Scan for the cell matching the given text and deliver its (X, Y) coordinate at center. 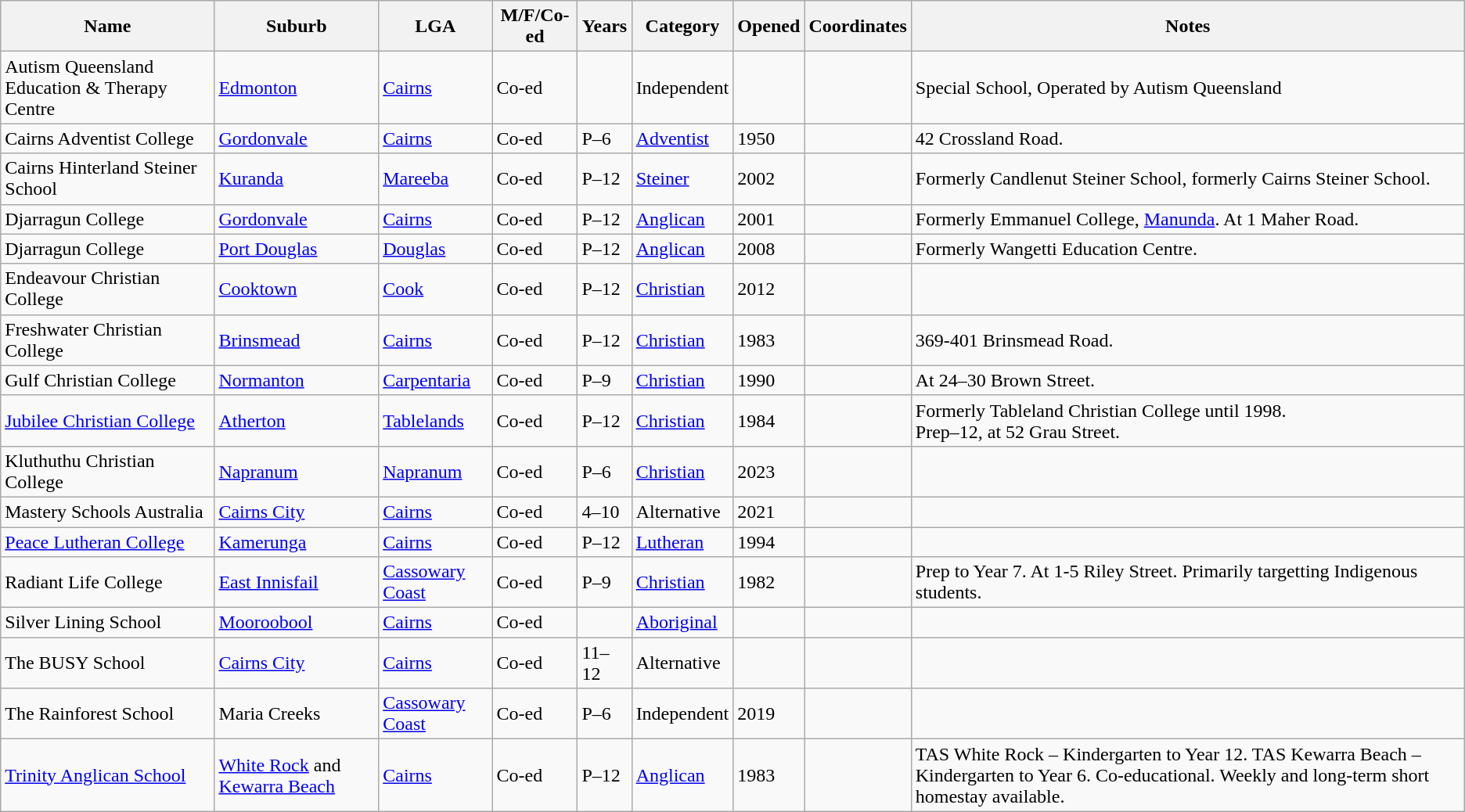
Edmonton (297, 88)
1984 (768, 421)
Coordinates (858, 27)
Cooktown (297, 289)
Formerly Emmanuel College, Manunda. At 1 Maher Road. (1188, 219)
The BUSY School (108, 663)
1982 (768, 582)
LGA (435, 27)
Douglas (435, 249)
2021 (768, 512)
M/F/Co-ed (535, 27)
Special School, Operated by Autism Queensland (1188, 88)
The Rainforest School (108, 713)
Freshwater Christian College (108, 340)
Peace Lutheran College (108, 542)
Tablelands (435, 421)
Maria Creeks (297, 713)
4–10 (604, 512)
2019 (768, 713)
Endeavour Christian College (108, 289)
Kluthuthu Christian College (108, 471)
At 24–30 Brown Street. (1188, 380)
2008 (768, 249)
Silver Lining School (108, 623)
Name (108, 27)
Mareeba (435, 178)
Opened (768, 27)
White Rock and Kewarra Beach (297, 775)
Cook (435, 289)
2023 (768, 471)
Port Douglas (297, 249)
Atherton (297, 421)
Aboriginal (682, 623)
Brinsmead (297, 340)
Years (604, 27)
Gulf Christian College (108, 380)
Formerly Candlenut Steiner School, formerly Cairns Steiner School. (1188, 178)
Cairns Hinterland Steiner School (108, 178)
1950 (768, 138)
Mooroobool (297, 623)
Formerly Wangetti Education Centre. (1188, 249)
Normanton (297, 380)
Suburb (297, 27)
369-401 Brinsmead Road. (1188, 340)
Category (682, 27)
Lutheran (682, 542)
2012 (768, 289)
Notes (1188, 27)
Trinity Anglican School (108, 775)
Formerly Tableland Christian College until 1998.Prep–12, at 52 Grau Street. (1188, 421)
Cairns Adventist College (108, 138)
Steiner (682, 178)
Mastery Schools Australia (108, 512)
East Innisfail (297, 582)
2002 (768, 178)
Kuranda (297, 178)
Adventist (682, 138)
Kamerunga (297, 542)
42 Crossland Road. (1188, 138)
Radiant Life College (108, 582)
Jubilee Christian College (108, 421)
1994 (768, 542)
TAS White Rock – Kindergarten to Year 12. TAS Kewarra Beach – Kindergarten to Year 6. Co-educational. Weekly and long-term short homestay available. (1188, 775)
Prep to Year 7. At 1-5 Riley Street. Primarily targetting Indigenous students. (1188, 582)
11–12 (604, 663)
1990 (768, 380)
Carpentaria (435, 380)
Autism Queensland Education & Therapy Centre (108, 88)
2001 (768, 219)
